For the text-containing cell, return its midpoint in [x, y] coordinate format. 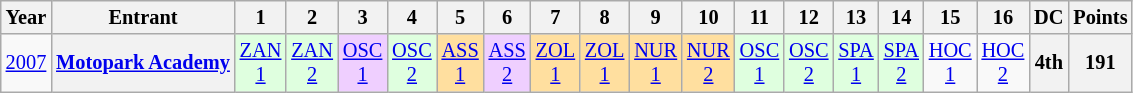
2 [312, 17]
Points [1100, 17]
ASS1 [460, 63]
13 [856, 17]
4 [412, 17]
Motopark Academy [143, 63]
14 [902, 17]
HOC2 [1004, 63]
7 [556, 17]
5 [460, 17]
DC [1048, 17]
SPA1 [856, 63]
HOC1 [950, 63]
15 [950, 17]
ZAN1 [261, 63]
9 [656, 17]
10 [708, 17]
11 [760, 17]
NUR1 [656, 63]
8 [604, 17]
Year [26, 17]
ZAN2 [312, 63]
6 [508, 17]
191 [1100, 63]
Entrant [143, 17]
ASS2 [508, 63]
SPA2 [902, 63]
16 [1004, 17]
1 [261, 17]
2007 [26, 63]
4th [1048, 63]
12 [808, 17]
NUR2 [708, 63]
3 [362, 17]
